For the text-containing cell, return its midpoint in (x, y) coordinate format. 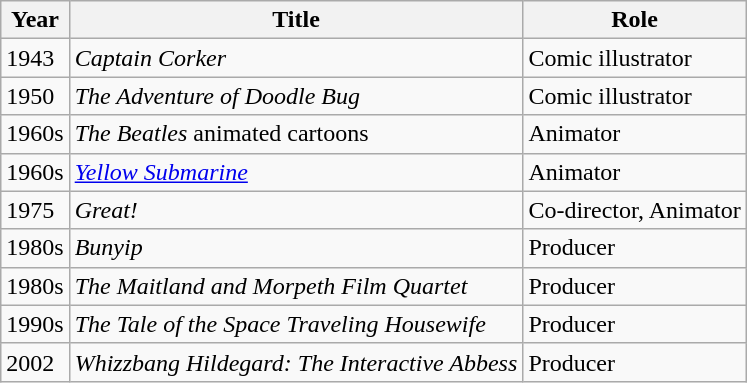
The Tale of the Space Traveling Housewife (296, 324)
The Beatles animated cartoons (296, 134)
1990s (35, 324)
The Adventure of Doodle Bug (296, 96)
1975 (35, 210)
Role (634, 20)
Captain Corker (296, 58)
Co-director, Animator (634, 210)
Title (296, 20)
Year (35, 20)
Yellow Submarine (296, 172)
1950 (35, 96)
Whizzbang Hildegard: The Interactive Abbess (296, 362)
1943 (35, 58)
Bunyip (296, 248)
Great! (296, 210)
The Maitland and Morpeth Film Quartet (296, 286)
2002 (35, 362)
